Detect which cell encompasses the target text, then output its (X, Y) center coordinate. 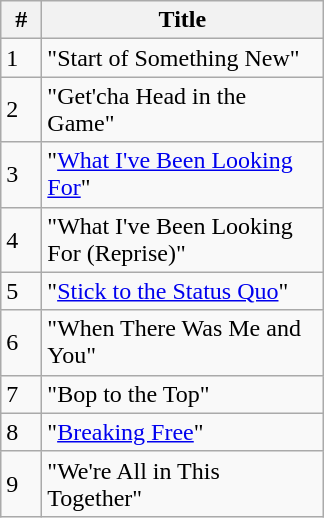
1 (22, 58)
3 (22, 174)
9 (22, 484)
"When There Was Me and You" (182, 342)
# (22, 20)
"What I've Been Looking For" (182, 174)
"Get'cha Head in the Game" (182, 110)
"We're All in This Together" (182, 484)
Title (182, 20)
7 (22, 394)
"Breaking Free" (182, 432)
"Start of Something New" (182, 58)
"Stick to the Status Quo" (182, 291)
"Bop to the Top" (182, 394)
4 (22, 240)
6 (22, 342)
"What I've Been Looking For (Reprise)" (182, 240)
2 (22, 110)
5 (22, 291)
8 (22, 432)
